Determine the (X, Y) coordinate at the center of the cell enclosing the given text.  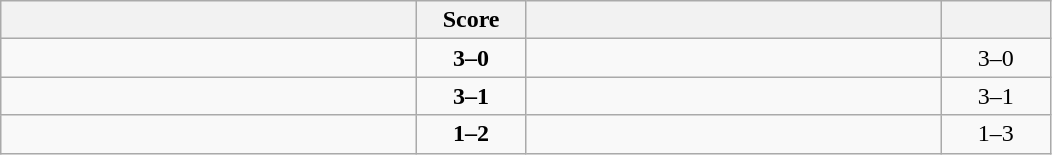
Score (472, 20)
1–3 (996, 134)
1–2 (472, 134)
